Locate the cell with the specified text and output its [X, Y] center coordinate. 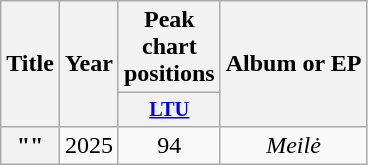
LTU [169, 110]
Album or EP [294, 64]
2025 [88, 145]
Title [30, 64]
Year [88, 64]
Meilė [294, 145]
Peak chart positions [169, 47]
"" [30, 145]
94 [169, 145]
